Capture the cell that displays the provided text and extract its [X, Y] central coordinate. 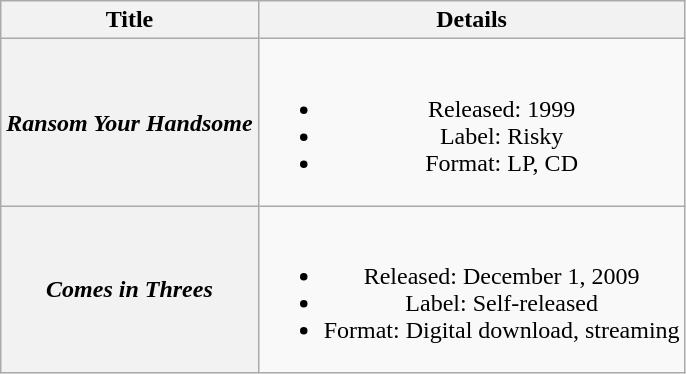
Ransom Your Handsome [130, 122]
Released: December 1, 2009Label: Self-releasedFormat: Digital download, streaming [472, 290]
Released: 1999Label: RiskyFormat: LP, CD [472, 122]
Details [472, 20]
Title [130, 20]
Comes in Threes [130, 290]
